Output the [x, y] coordinate of the center of the cell containing the given text.  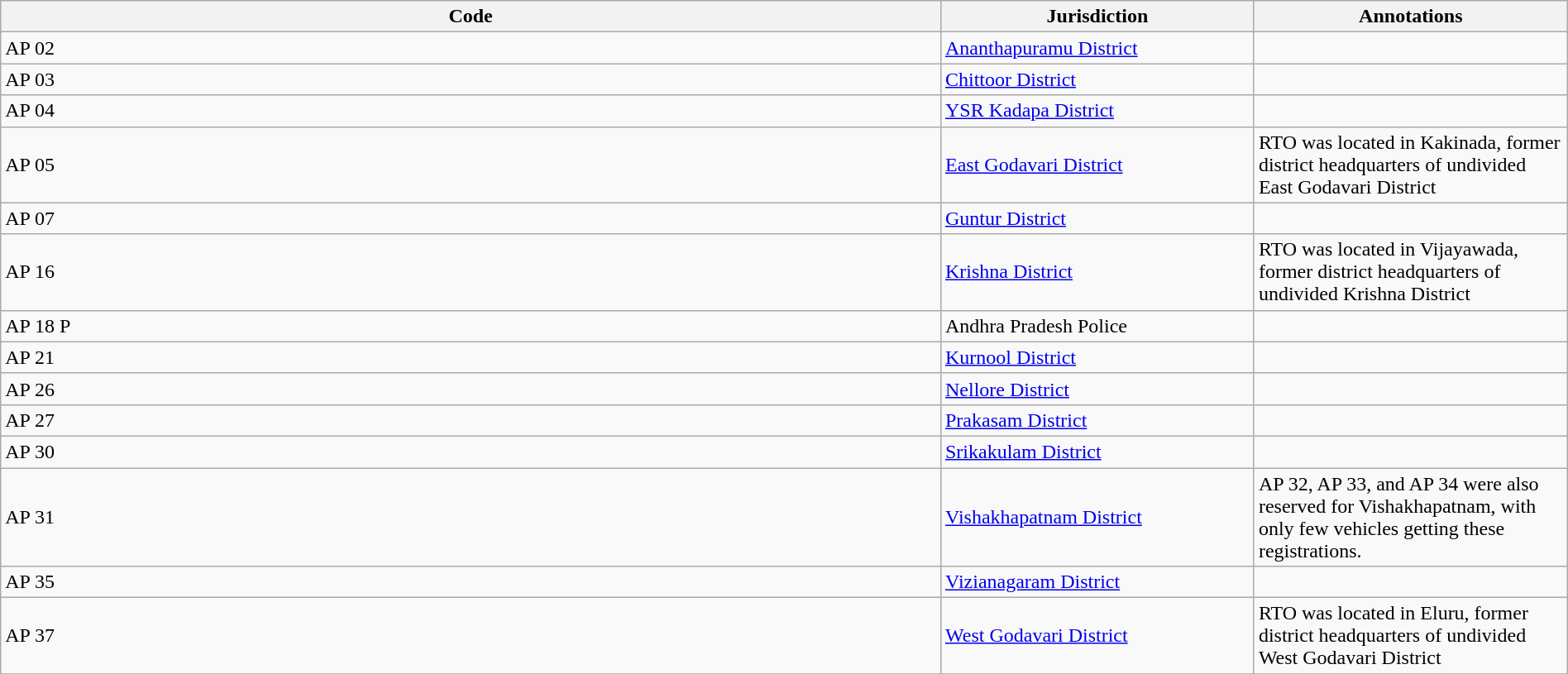
Prakasam District [1097, 420]
AP 27 [471, 420]
RTO was located in Eluru, former district headquarters of undivided West Godavari District [1411, 636]
AP 04 [471, 111]
AP 30 [471, 452]
Annotations [1411, 17]
AP 37 [471, 636]
Chittoor District [1097, 79]
AP 02 [471, 48]
West Godavari District [1097, 636]
Krishna District [1097, 272]
RTO was located in Vijayawada, former district headquarters of undivided Krishna District [1411, 272]
AP 03 [471, 79]
Jurisdiction [1097, 17]
Vishakhapatnam District [1097, 518]
Srikakulam District [1097, 452]
Ananthapuramu District [1097, 48]
AP 26 [471, 389]
Code [471, 17]
East Godavari District [1097, 165]
Nellore District [1097, 389]
AP 07 [471, 218]
AP 32, AP 33, and AP 34 were also reserved for Vishakhapatnam, with only few vehicles getting these registrations. [1411, 518]
Vizianagaram District [1097, 582]
AP 31 [471, 518]
AP 21 [471, 357]
AP 18 P [471, 326]
AP 16 [471, 272]
Kurnool District [1097, 357]
Andhra Pradesh Police [1097, 326]
Guntur District [1097, 218]
YSR Kadapa District [1097, 111]
AP 05 [471, 165]
RTO was located in Kakinada, former district headquarters of undivided East Godavari District [1411, 165]
AP 35 [471, 582]
